Return the (x, y) coordinate for the center point of the cell that contains the specified text.  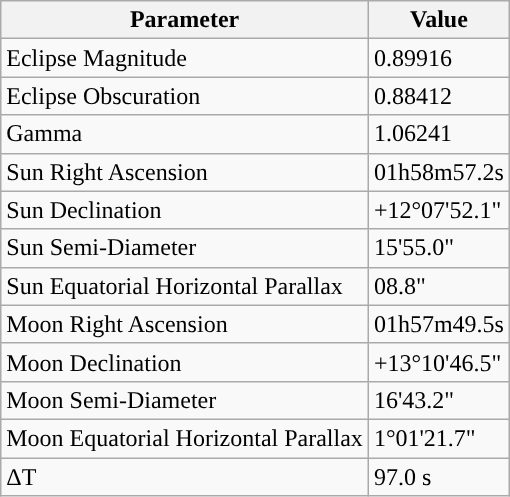
Moon Equatorial Horizontal Parallax (185, 438)
01h57m49.5s (438, 324)
Sun Declination (185, 210)
0.88412 (438, 96)
Eclipse Magnitude (185, 58)
Sun Equatorial Horizontal Parallax (185, 286)
ΔT (185, 477)
97.0 s (438, 477)
0.89916 (438, 58)
+13°10'46.5" (438, 362)
Parameter (185, 20)
Eclipse Obscuration (185, 96)
Gamma (185, 134)
16'43.2" (438, 400)
Moon Semi-Diameter (185, 400)
Sun Right Ascension (185, 172)
Moon Right Ascension (185, 324)
1°01'21.7" (438, 438)
08.8" (438, 286)
1.06241 (438, 134)
01h58m57.2s (438, 172)
Moon Declination (185, 362)
15'55.0" (438, 248)
+12°07'52.1" (438, 210)
Sun Semi-Diameter (185, 248)
Value (438, 20)
